For the text-containing cell, return its midpoint in (x, y) coordinate format. 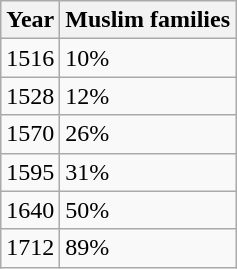
31% (148, 172)
12% (148, 96)
10% (148, 58)
Year (30, 20)
Muslim families (148, 20)
1712 (30, 248)
1528 (30, 96)
89% (148, 248)
1570 (30, 134)
1640 (30, 210)
50% (148, 210)
26% (148, 134)
1516 (30, 58)
1595 (30, 172)
